For the text-containing cell, return its midpoint in (X, Y) coordinate format. 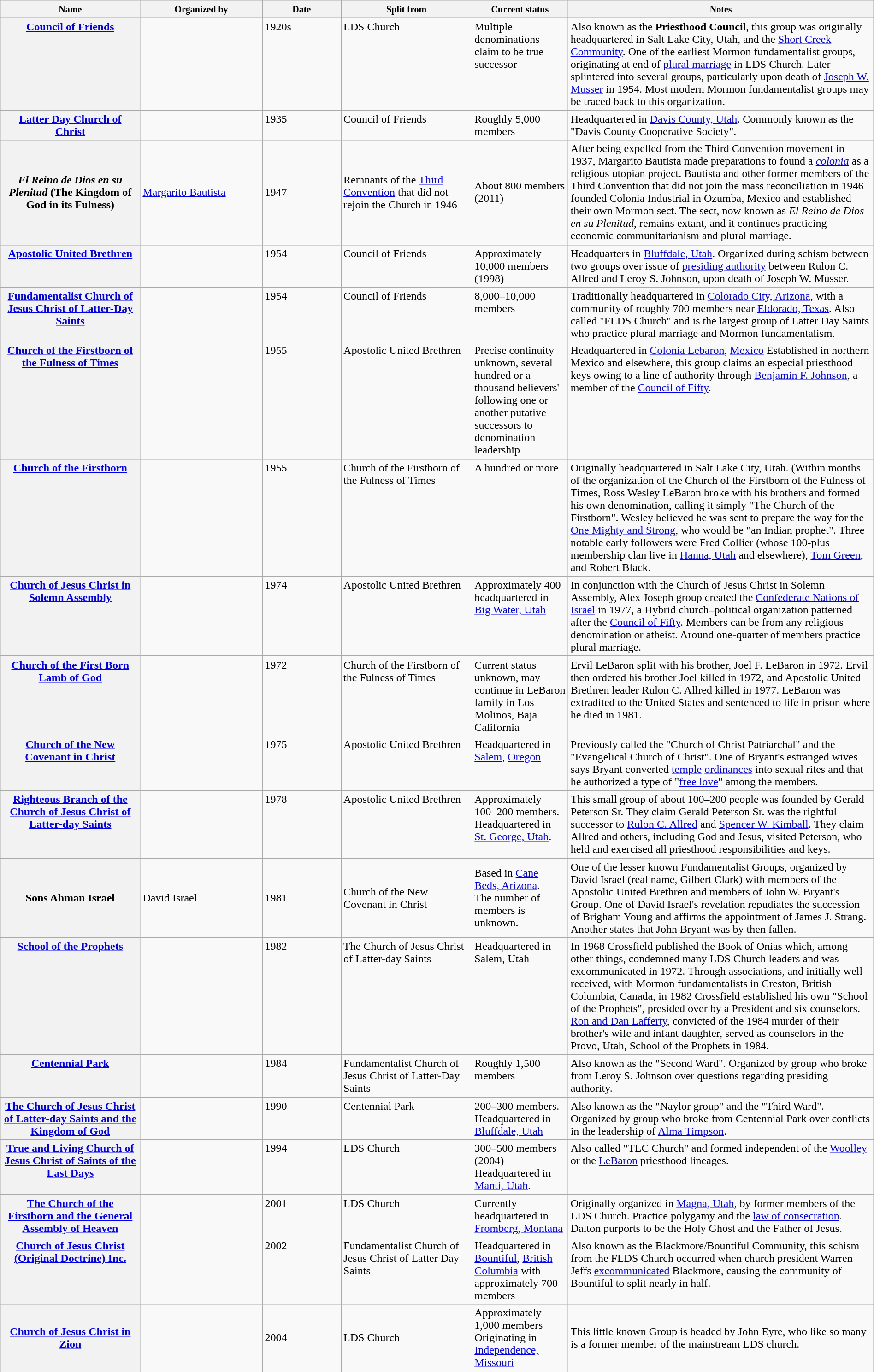
Roughly 1,500 members (520, 1076)
2004 (301, 1338)
Church of Jesus Christ (Original Doctrine) Inc. (70, 1271)
300–500 members (2004) Headquartered in Manti, Utah. (520, 1167)
1974 (301, 616)
Date (301, 9)
1984 (301, 1076)
Also called "TLC Church" and formed independent of the Woolley or the LeBaron priesthood lineages. (721, 1167)
1920s (301, 64)
2002 (301, 1271)
Headquartered in Davis County, Utah. Commonly known as the "Davis County Cooperative Society". (721, 125)
Church of the First Born Lamb of God (70, 696)
The Church of the Firstborn and the General Assembly of Heaven (70, 1216)
David Israel (201, 898)
Remnants of the Third Convention that did not rejoin the Church in 1946 (407, 193)
The Church of Jesus Christ of Latter-day Saints and the Kingdom of God (70, 1119)
Headquartered in Salem, Utah (520, 996)
El Reino de Dios en su Plenitud (The Kingdom of God in its Fulness) (70, 193)
Margarito Bautista (201, 193)
Currently headquartered in Fromberg, Montana (520, 1216)
Multiple denominations claim to be true successor (520, 64)
Based in Cane Beds, Arizona.The number of members is unknown. (520, 898)
2001 (301, 1216)
Split from (407, 9)
Headquartered in Bountiful, British Columbia with approximately 700 members (520, 1271)
Roughly 5,000 members (520, 125)
Approximately 1,000 membersOriginating in Independence, Missouri (520, 1338)
Also known as the "Second Ward". Organized by group who broke from Leroy S. Johnson over questions regarding presiding authority. (721, 1076)
1994 (301, 1167)
Current status (520, 9)
1990 (301, 1119)
1978 (301, 824)
Sons Ahman Israel (70, 898)
Organized by (201, 9)
Latter Day Church of Christ (70, 125)
A hundred or more (520, 518)
Approximately 10,000 members (1998) (520, 266)
1972 (301, 696)
1975 (301, 763)
School of the Prophets (70, 996)
Church of the Firstborn (70, 518)
200–300 members. Headquartered in Bluffdale, Utah (520, 1119)
Approximately 400 headquartered in Big Water, Utah (520, 616)
1935 (301, 125)
Current status unknown, may continue in LeBaron family in Los Molinos, Baja California (520, 696)
This little known Group is headed by John Eyre, who like so many is a former member of the mainstream LDS church. (721, 1338)
Righteous Branch of the Church of Jesus Christ of Latter-day Saints (70, 824)
About 800 members (2011) (520, 193)
Headquartered in Salem, Oregon (520, 763)
The Church of Jesus Christ of Latter-day Saints (407, 996)
Church of Jesus Christ in Solemn Assembly (70, 616)
Notes (721, 9)
Precise continuity unknown, several hundred or a thousand believers' following one or another putative successors to denomination leadership (520, 400)
1947 (301, 193)
Fundamentalist Church of Jesus Christ of Latter Day Saints (407, 1271)
Church of Jesus Christ in Zion (70, 1338)
Approximately 100–200 members. Headquartered in St. George, Utah. (520, 824)
1982 (301, 996)
1981 (301, 898)
True and Living Church of Jesus Christ of Saints of the Last Days (70, 1167)
Name (70, 9)
8,000–10,000 members (520, 314)
